Return the [x, y] coordinate for the center point of the cell that contains the specified text.  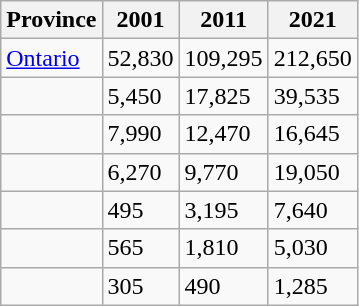
12,470 [224, 134]
9,770 [224, 172]
Province [52, 20]
16,645 [312, 134]
2001 [140, 20]
6,270 [140, 172]
565 [140, 248]
495 [140, 210]
305 [140, 286]
7,990 [140, 134]
2021 [312, 20]
19,050 [312, 172]
5,030 [312, 248]
3,195 [224, 210]
7,640 [312, 210]
17,825 [224, 96]
1,285 [312, 286]
1,810 [224, 248]
5,450 [140, 96]
52,830 [140, 58]
212,650 [312, 58]
109,295 [224, 58]
39,535 [312, 96]
Ontario [52, 58]
490 [224, 286]
2011 [224, 20]
